Return [X, Y] of the center of cell containing provided text 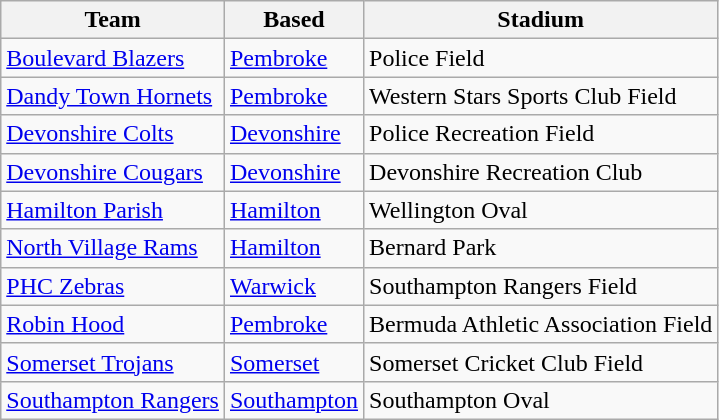
Southampton Rangers Field [541, 286]
Team [113, 20]
North Village Rams [113, 248]
Warwick [294, 286]
PHC Zebras [113, 286]
Devonshire Cougars [113, 172]
Southampton Rangers [113, 400]
Boulevard Blazers [113, 58]
Southampton [294, 400]
Devonshire Recreation Club [541, 172]
Bernard Park [541, 248]
Western Stars Sports Club Field [541, 96]
Stadium [541, 20]
Robin Hood [113, 324]
Based [294, 20]
Hamilton Parish [113, 210]
Devonshire Colts [113, 134]
Somerset Trojans [113, 362]
Somerset [294, 362]
Wellington Oval [541, 210]
Dandy Town Hornets [113, 96]
Somerset Cricket Club Field [541, 362]
Police Recreation Field [541, 134]
Police Field [541, 58]
Bermuda Athletic Association Field [541, 324]
Southampton Oval [541, 400]
